Return the (x, y) coordinate for the center point of the cell that contains the specified text.  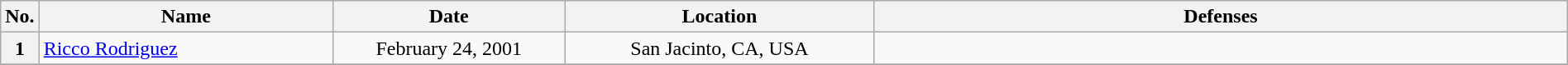
Date (448, 17)
No. (20, 17)
1 (20, 48)
Defenses (1221, 17)
February 24, 2001 (448, 48)
Ricco Rodriguez (185, 48)
San Jacinto, CA, USA (719, 48)
Location (719, 17)
Name (185, 17)
